Provide the (x, y) coordinate of the cell's center where the given text is located.  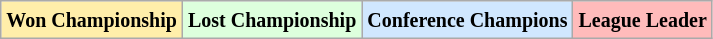
League Leader (642, 20)
Won Championship (92, 20)
Lost Championship (272, 20)
Conference Champions (468, 20)
